Extract the (X, Y) coordinate from the center of the cell holding the provided text.  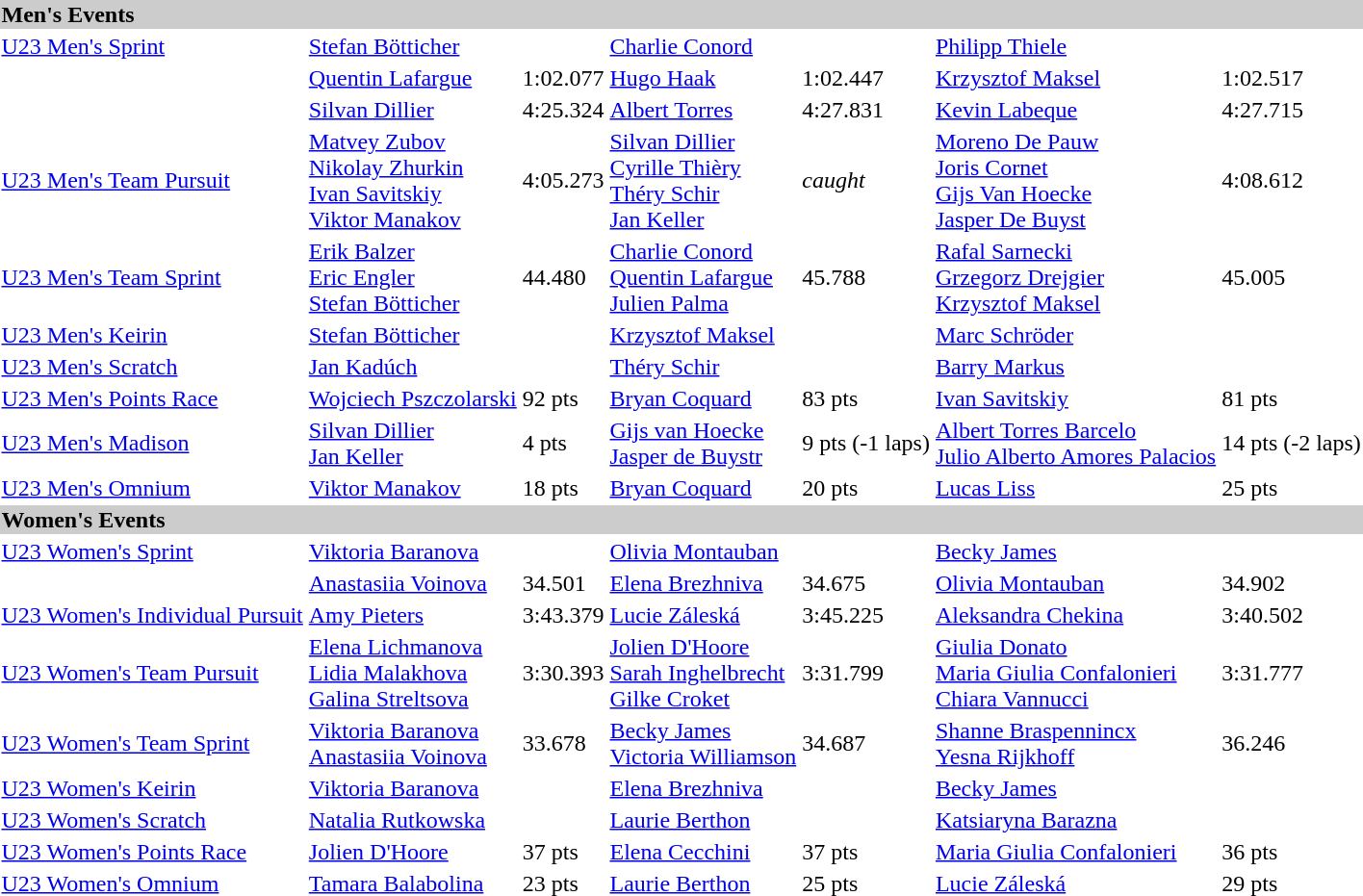
U23 Men's Madison (152, 443)
81 pts (1292, 398)
U23 Men's Team Sprint (152, 277)
34.687 (866, 743)
Hugo Haak (703, 78)
Matvey ZubovNikolay ZhurkinIvan SavitskiyViktor Manakov (412, 181)
4:27.831 (866, 110)
4:25.324 (563, 110)
Natalia Rutkowska (412, 820)
Théry Schir (703, 367)
U23 Men's Sprint (152, 46)
Charlie ConordQuentin LafargueJulien Palma (703, 277)
Marc Schröder (1075, 335)
4:08.612 (1292, 181)
U23 Men's Keirin (152, 335)
U23 Women's Sprint (152, 551)
33.678 (563, 743)
3:40.502 (1292, 615)
34.675 (866, 583)
25 pts (1292, 488)
3:31.777 (1292, 673)
U23 Men's Points Race (152, 398)
3:43.379 (563, 615)
Jolien D'Hoore (412, 852)
Men's Events (681, 14)
U23 Men's Omnium (152, 488)
Lucie Záleská (703, 615)
Jolien D'HooreSarah InghelbrechtGilke Croket (703, 673)
U23 Women's Points Race (152, 852)
Anastasiia Voinova (412, 583)
Albert Torres BarceloJulio Alberto Amores Palacios (1075, 443)
Amy Pieters (412, 615)
Viktoria BaranovaAnastasiia Voinova (412, 743)
Elena LichmanovaLidia MalakhovaGalina Streltsova (412, 673)
36 pts (1292, 852)
Women's Events (681, 520)
36.246 (1292, 743)
Jan Kadúch (412, 367)
Maria Giulia Confalonieri (1075, 852)
83 pts (866, 398)
1:02.447 (866, 78)
Laurie Berthon (703, 820)
Ivan Savitskiy (1075, 398)
Katsiaryna Barazna (1075, 820)
Quentin Lafargue (412, 78)
45.788 (866, 277)
4:05.273 (563, 181)
Wojciech Pszczolarski (412, 398)
1:02.077 (563, 78)
Elena Cecchini (703, 852)
Albert Torres (703, 110)
U23 Women's Team Sprint (152, 743)
Aleksandra Chekina (1075, 615)
U23 Men's Team Pursuit (152, 181)
U23 Women's Keirin (152, 788)
4 pts (563, 443)
U23 Men's Scratch (152, 367)
34.501 (563, 583)
20 pts (866, 488)
Giulia DonatoMaria Giulia ConfalonieriChiara Vannucci (1075, 673)
Viktor Manakov (412, 488)
Lucas Liss (1075, 488)
Philipp Thiele (1075, 46)
3:45.225 (866, 615)
Silvan Dillier (412, 110)
U23 Women's Individual Pursuit (152, 615)
Erik BalzerEric EnglerStefan Bötticher (412, 277)
34.902 (1292, 583)
44.480 (563, 277)
4:27.715 (1292, 110)
1:02.517 (1292, 78)
Becky JamesVictoria Williamson (703, 743)
Barry Markus (1075, 367)
3:31.799 (866, 673)
Shanne BraspennincxYesna Rijkhoff (1075, 743)
14 pts (-2 laps) (1292, 443)
45.005 (1292, 277)
Moreno De PauwJoris CornetGijs Van HoeckeJasper De Buyst (1075, 181)
9 pts (-1 laps) (866, 443)
Silvan DillierCyrille ThièryThéry SchirJan Keller (703, 181)
Rafal SarneckiGrzegorz DrejgierKrzysztof Maksel (1075, 277)
Charlie Conord (703, 46)
U23 Women's Scratch (152, 820)
U23 Women's Team Pursuit (152, 673)
Silvan DillierJan Keller (412, 443)
92 pts (563, 398)
3:30.393 (563, 673)
Kevin Labeque (1075, 110)
18 pts (563, 488)
Gijs van HoeckeJasper de Buystr (703, 443)
caught (866, 181)
